Capture the cell that displays the provided text and extract its (x, y) central coordinate. 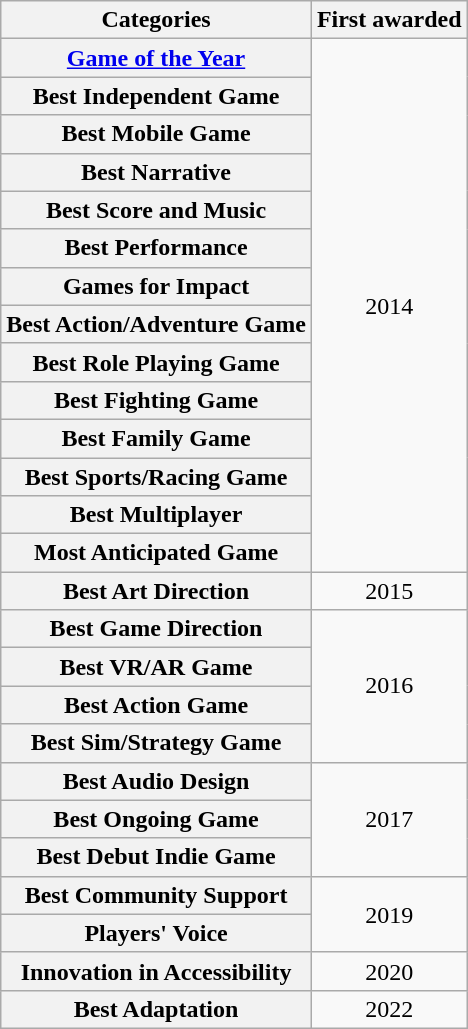
2019 (389, 914)
Best Action Game (156, 705)
Best Independent Game (156, 96)
Best Adaptation (156, 1009)
Best Score and Music (156, 210)
Game of the Year (156, 58)
Best Performance (156, 248)
Best Sports/Racing Game (156, 477)
Best Narrative (156, 172)
Best Debut Indie Game (156, 857)
Best Multiplayer (156, 515)
Players' Voice (156, 933)
Best Art Direction (156, 591)
2022 (389, 1009)
Best Role Playing Game (156, 362)
Best Sim/Strategy Game (156, 743)
2015 (389, 591)
Best Action/Adventure Game (156, 324)
Best Mobile Game (156, 134)
Categories (156, 20)
2014 (389, 306)
2017 (389, 819)
Best Ongoing Game (156, 819)
Innovation in Accessibility (156, 971)
Most Anticipated Game (156, 553)
Best Family Game (156, 438)
Best Audio Design (156, 781)
2020 (389, 971)
Best VR/AR Game (156, 667)
First awarded (389, 20)
Best Fighting Game (156, 400)
2016 (389, 686)
Games for Impact (156, 286)
Best Game Direction (156, 629)
Best Community Support (156, 895)
